Return the [X, Y] coordinate for the center point of the cell that contains the specified text.  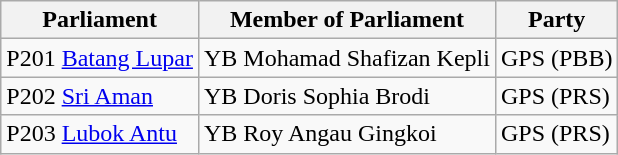
GPS (PBB) [556, 58]
Parliament [100, 20]
Member of Parliament [346, 20]
P201 Batang Lupar [100, 58]
Party [556, 20]
P203 Lubok Antu [100, 134]
YB Mohamad Shafizan Kepli [346, 58]
P202 Sri Aman [100, 96]
YB Roy Angau Gingkoi [346, 134]
YB Doris Sophia Brodi [346, 96]
